Identify which cell holds the provided text, then report its [x, y] central coordinate. 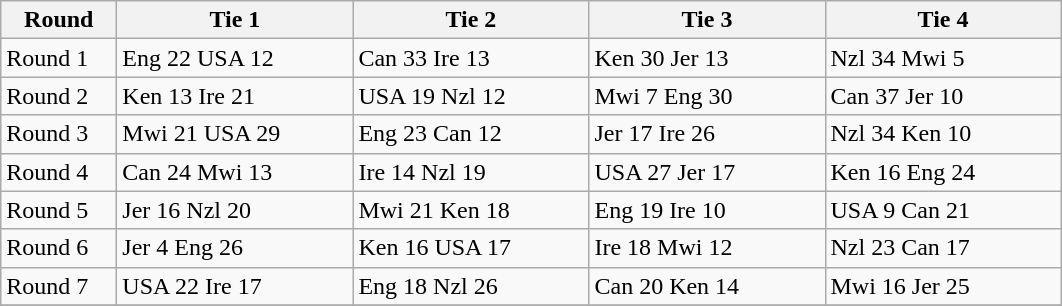
Eng 23 Can 12 [471, 134]
Mwi 21 USA 29 [235, 134]
Round 7 [59, 286]
Mwi 16 Jer 25 [943, 286]
Jer 16 Nzl 20 [235, 210]
Jer 17 Ire 26 [707, 134]
Nzl 34 Mwi 5 [943, 58]
Eng 19 Ire 10 [707, 210]
Can 24 Mwi 13 [235, 172]
Round 5 [59, 210]
Tie 2 [471, 20]
Tie 3 [707, 20]
Can 20 Ken 14 [707, 286]
USA 22 Ire 17 [235, 286]
USA 27 Jer 17 [707, 172]
Jer 4 Eng 26 [235, 248]
USA 9 Can 21 [943, 210]
Nzl 23 Can 17 [943, 248]
Round [59, 20]
USA 19 Nzl 12 [471, 96]
Ken 16 USA 17 [471, 248]
Ken 30 Jer 13 [707, 58]
Nzl 34 Ken 10 [943, 134]
Mwi 7 Eng 30 [707, 96]
Ken 13 Ire 21 [235, 96]
Round 4 [59, 172]
Round 6 [59, 248]
Eng 22 USA 12 [235, 58]
Round 2 [59, 96]
Round 3 [59, 134]
Ken 16 Eng 24 [943, 172]
Tie 4 [943, 20]
Ire 18 Mwi 12 [707, 248]
Can 33 Ire 13 [471, 58]
Eng 18 Nzl 26 [471, 286]
Can 37 Jer 10 [943, 96]
Mwi 21 Ken 18 [471, 210]
Round 1 [59, 58]
Tie 1 [235, 20]
Ire 14 Nzl 19 [471, 172]
